Extract the [x, y] coordinate from the center of the cell holding the provided text.  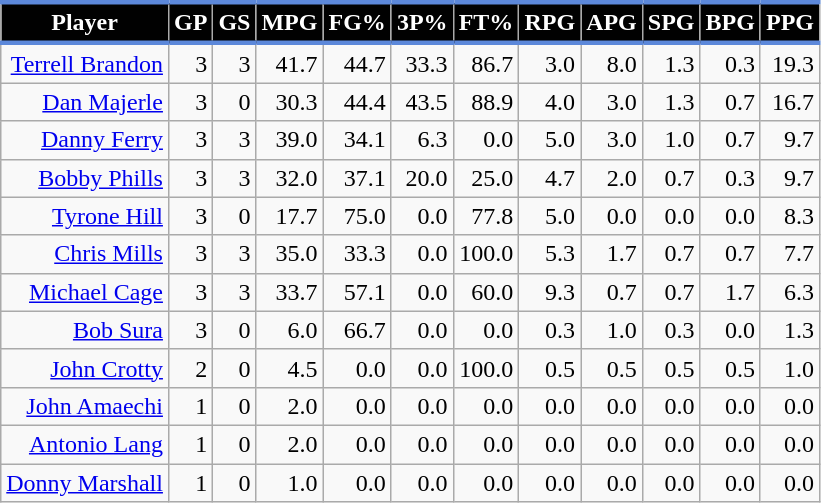
20.0 [422, 178]
4.0 [550, 102]
Bob Sura [85, 330]
Dan Majerle [85, 102]
7.7 [790, 254]
6.0 [290, 330]
35.0 [290, 254]
25.0 [486, 178]
39.0 [290, 140]
8.3 [790, 216]
60.0 [486, 292]
Chris Mills [85, 254]
17.7 [290, 216]
BPG [730, 22]
86.7 [486, 63]
8.0 [612, 63]
John Amaechi [85, 406]
RPG [550, 22]
FT% [486, 22]
5.3 [550, 254]
88.9 [486, 102]
SPG [671, 22]
Antonio Lang [85, 444]
43.5 [422, 102]
4.7 [550, 178]
75.0 [357, 216]
MPG [290, 22]
3P% [422, 22]
33.7 [290, 292]
Michael Cage [85, 292]
Player [85, 22]
44.4 [357, 102]
9.3 [550, 292]
16.7 [790, 102]
77.8 [486, 216]
57.1 [357, 292]
Bobby Phills [85, 178]
APG [612, 22]
19.3 [790, 63]
John Crotty [85, 368]
GS [234, 22]
66.7 [357, 330]
2 [190, 368]
FG% [357, 22]
4.5 [290, 368]
44.7 [357, 63]
30.3 [290, 102]
Tyrone Hill [85, 216]
GP [190, 22]
Donny Marshall [85, 483]
32.0 [290, 178]
41.7 [290, 63]
37.1 [357, 178]
PPG [790, 22]
34.1 [357, 140]
Terrell Brandon [85, 63]
Danny Ferry [85, 140]
